Locate the cell with the specified text and output its (X, Y) center coordinate. 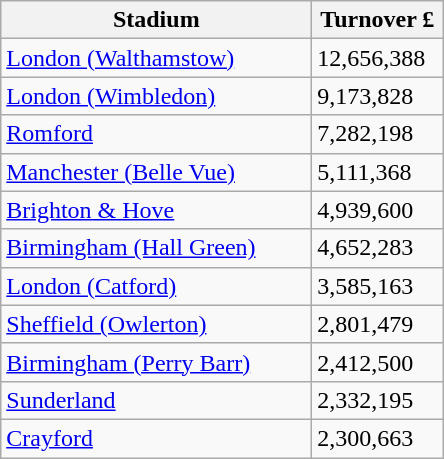
Crayford (156, 438)
Turnover £ (378, 20)
4,652,283 (378, 248)
Sheffield (Owlerton) (156, 324)
9,173,828 (378, 96)
7,282,198 (378, 134)
2,801,479 (378, 324)
Brighton & Hove (156, 210)
4,939,600 (378, 210)
Birmingham (Perry Barr) (156, 362)
Romford (156, 134)
Stadium (156, 20)
2,412,500 (378, 362)
London (Catford) (156, 286)
12,656,388 (378, 58)
London (Wimbledon) (156, 96)
Birmingham (Hall Green) (156, 248)
2,300,663 (378, 438)
Sunderland (156, 400)
2,332,195 (378, 400)
London (Walthamstow) (156, 58)
5,111,368 (378, 172)
Manchester (Belle Vue) (156, 172)
3,585,163 (378, 286)
